For the text-containing cell, return its midpoint in [X, Y] coordinate format. 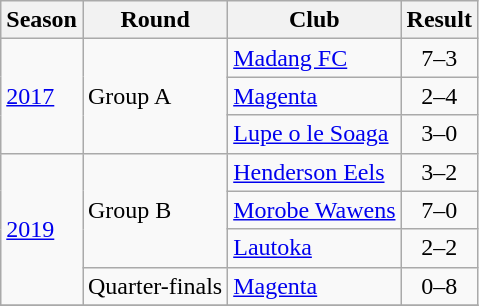
Lupe o le Soaga [314, 134]
2–2 [439, 248]
Group A [154, 96]
3–0 [439, 134]
Club [314, 20]
Group B [154, 210]
Madang FC [314, 58]
Season [42, 20]
Morobe Wawens [314, 210]
Quarter-finals [154, 286]
2–4 [439, 96]
3–2 [439, 172]
Round [154, 20]
7–3 [439, 58]
2019 [42, 229]
0–8 [439, 286]
Lautoka [314, 248]
2017 [42, 96]
Result [439, 20]
Henderson Eels [314, 172]
7–0 [439, 210]
